Detect which cell encompasses the target text, then output its [X, Y] center coordinate. 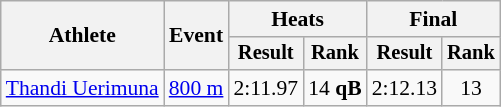
Final [434, 19]
Athlete [82, 36]
800 m [196, 88]
Thandi Uerimuna [82, 88]
14 qB [335, 88]
2:11.97 [266, 88]
13 [471, 88]
Event [196, 36]
Heats [297, 19]
2:12.13 [404, 88]
